Find where the given text appears and provide that cell's center as (X, Y) coordinate. 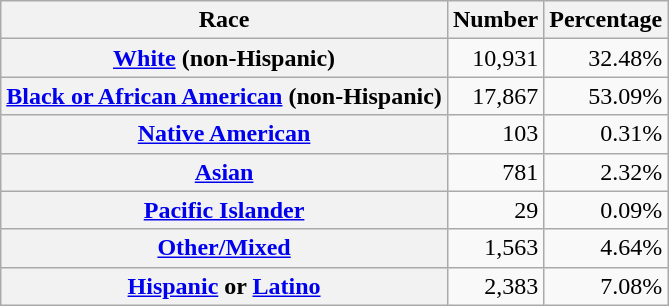
Race (224, 20)
Other/Mixed (224, 248)
White (non-Hispanic) (224, 58)
7.08% (606, 286)
17,867 (495, 96)
Black or African American (non-Hispanic) (224, 96)
2.32% (606, 172)
103 (495, 134)
Pacific Islander (224, 210)
Asian (224, 172)
4.64% (606, 248)
29 (495, 210)
0.31% (606, 134)
Number (495, 20)
Native American (224, 134)
0.09% (606, 210)
32.48% (606, 58)
781 (495, 172)
Percentage (606, 20)
1,563 (495, 248)
2,383 (495, 286)
Hispanic or Latino (224, 286)
53.09% (606, 96)
10,931 (495, 58)
